Identify which cell holds the provided text, then report its [X, Y] central coordinate. 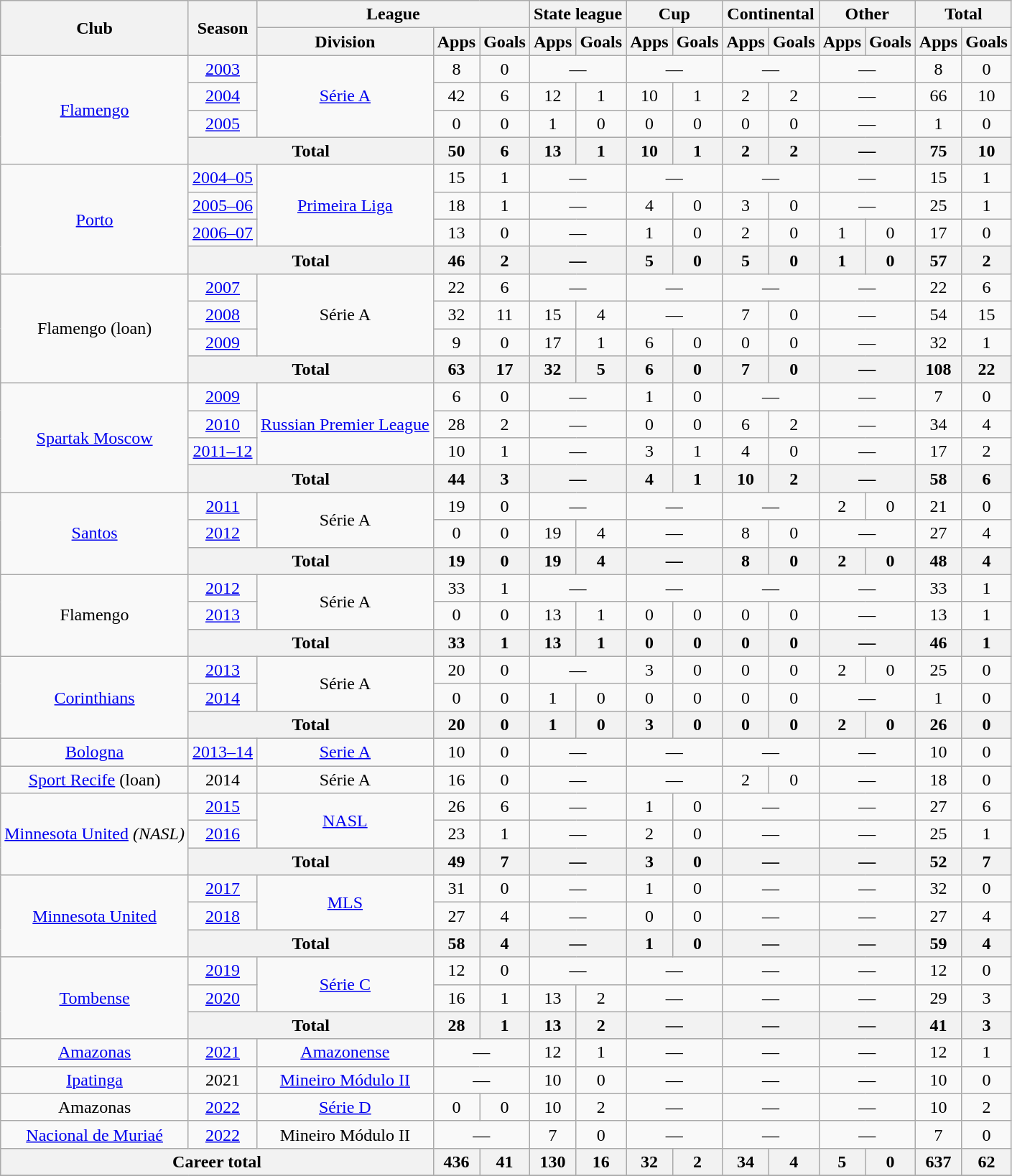
2006–07 [223, 233]
Division [345, 42]
Série D [345, 1107]
62 [987, 1162]
Sport Recife (loan) [95, 779]
108 [938, 370]
436 [456, 1162]
2020 [223, 998]
2010 [223, 424]
Nacional de Muriaé [95, 1134]
League [394, 14]
50 [456, 151]
Club [95, 28]
Cup [674, 14]
Amazonense [345, 1053]
2003 [223, 69]
21 [938, 506]
Bologna [95, 752]
Flamengo (loan) [95, 328]
48 [938, 561]
75 [938, 151]
2005 [223, 123]
2011–12 [223, 452]
Russian Premier League [345, 424]
63 [456, 370]
49 [456, 862]
2008 [223, 314]
Other [867, 14]
52 [938, 862]
42 [456, 96]
31 [456, 889]
23 [456, 834]
Minnesota United [95, 916]
2018 [223, 916]
11 [505, 314]
Season [223, 28]
2007 [223, 287]
2004 [223, 96]
2011 [223, 506]
Serie A [345, 752]
54 [938, 314]
637 [938, 1162]
2005–06 [223, 205]
2004–05 [223, 178]
Primeira Liga [345, 205]
2017 [223, 889]
66 [938, 96]
State league [577, 14]
44 [456, 479]
2013–14 [223, 752]
29 [938, 998]
Ipatinga [95, 1080]
MLS [345, 902]
Tombense [95, 998]
130 [552, 1162]
Minnesota United (NASL) [95, 834]
Spartak Moscow [95, 438]
Continental [771, 14]
Série C [345, 984]
Santos [95, 533]
NASL [345, 821]
Career total [217, 1162]
57 [938, 260]
59 [938, 943]
Porto [95, 219]
2015 [223, 807]
9 [456, 342]
2019 [223, 971]
Corinthians [95, 697]
2016 [223, 834]
